For the text-containing cell, return its midpoint in (X, Y) coordinate format. 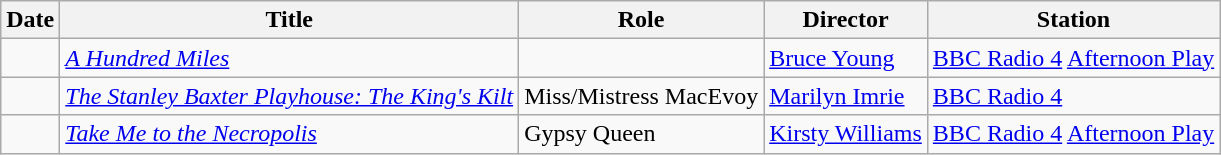
A Hundred Miles (290, 58)
Bruce Young (846, 58)
Director (846, 20)
Miss/Mistress MacEvoy (642, 96)
Date (30, 20)
The Stanley Baxter Playhouse: The King's Kilt (290, 96)
Role (642, 20)
Kirsty Williams (846, 134)
BBC Radio 4 (1073, 96)
Gypsy Queen (642, 134)
Title (290, 20)
Marilyn Imrie (846, 96)
Station (1073, 20)
Take Me to the Necropolis (290, 134)
